Return (X, Y) of the center of cell containing provided text 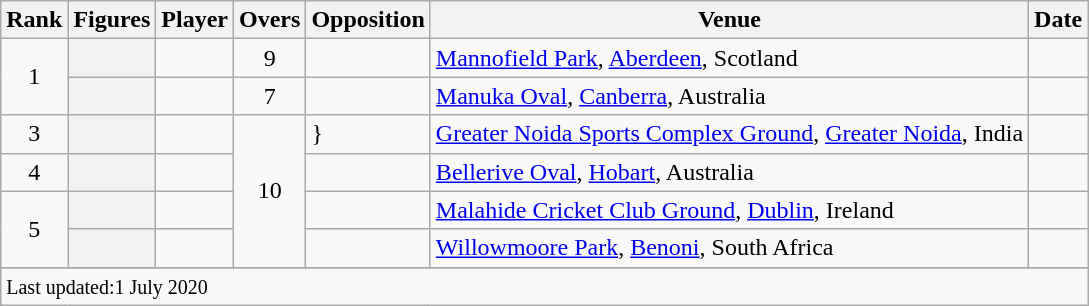
Manuka Oval, Canberra, Australia (729, 96)
Venue (729, 20)
Willowmoore Park, Benoni, South Africa (729, 248)
Figures (112, 20)
Player (195, 20)
Rank (34, 20)
5 (34, 229)
Date (1058, 20)
9 (270, 58)
10 (270, 191)
3 (34, 134)
7 (270, 96)
Last updated:1 July 2020 (544, 286)
Greater Noida Sports Complex Ground, Greater Noida, India (729, 134)
Overs (270, 20)
4 (34, 172)
Malahide Cricket Club Ground, Dublin, Ireland (729, 210)
Mannofield Park, Aberdeen, Scotland (729, 58)
} (368, 134)
Bellerive Oval, Hobart, Australia (729, 172)
1 (34, 77)
Opposition (368, 20)
